Output the [x, y] coordinate of the center of the cell containing the given text.  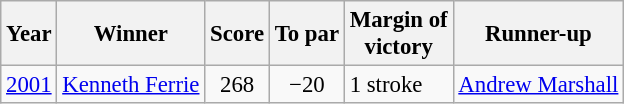
2001 [29, 85]
Kenneth Ferrie [131, 85]
Winner [131, 34]
−20 [306, 85]
268 [238, 85]
To par [306, 34]
Score [238, 34]
Year [29, 34]
Margin ofvictory [398, 34]
Andrew Marshall [538, 85]
1 stroke [398, 85]
Runner-up [538, 34]
